Detect which cell encompasses the target text, then output its (X, Y) center coordinate. 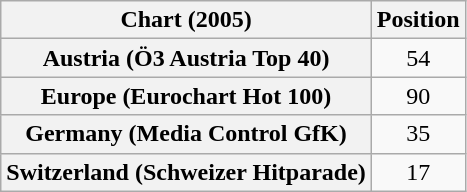
90 (418, 96)
Germany (Media Control GfK) (186, 134)
35 (418, 134)
Switzerland (Schweizer Hitparade) (186, 172)
Europe (Eurochart Hot 100) (186, 96)
Chart (2005) (186, 20)
17 (418, 172)
Austria (Ö3 Austria Top 40) (186, 58)
Position (418, 20)
54 (418, 58)
